Pinpoint the cell where the given text exists, returning its [X, Y] midpoint coordinate. 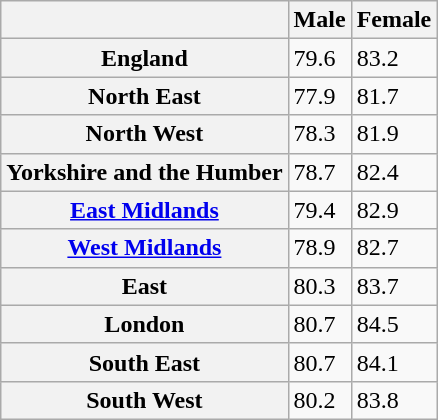
London [144, 324]
80.2 [320, 400]
Yorkshire and the Humber [144, 172]
84.5 [394, 324]
77.9 [320, 96]
81.9 [394, 134]
East [144, 286]
84.1 [394, 362]
80.3 [320, 286]
North West [144, 134]
78.7 [320, 172]
78.3 [320, 134]
79.6 [320, 58]
81.7 [394, 96]
82.4 [394, 172]
83.8 [394, 400]
78.9 [320, 248]
North East [144, 96]
82.9 [394, 210]
79.4 [320, 210]
83.7 [394, 286]
82.7 [394, 248]
England [144, 58]
83.2 [394, 58]
South West [144, 400]
South East [144, 362]
Female [394, 20]
East Midlands [144, 210]
West Midlands [144, 248]
Male [320, 20]
